Capture the cell that displays the provided text and extract its (X, Y) central coordinate. 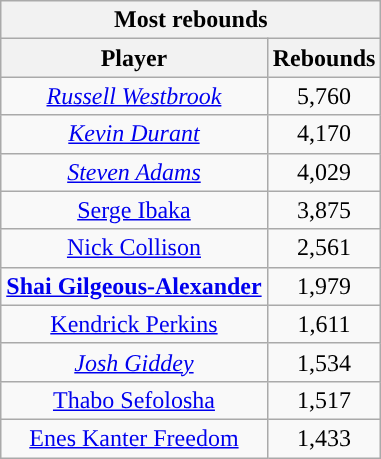
Rebounds (324, 58)
4,170 (324, 134)
1,534 (324, 362)
2,561 (324, 248)
Russell Westbrook (134, 96)
Nick Collison (134, 248)
Player (134, 58)
1,433 (324, 438)
Josh Giddey (134, 362)
Serge Ibaka (134, 210)
Steven Adams (134, 172)
1,517 (324, 400)
Thabo Sefolosha (134, 400)
3,875 (324, 210)
4,029 (324, 172)
Kendrick Perkins (134, 324)
1,611 (324, 324)
Kevin Durant (134, 134)
1,979 (324, 286)
Most rebounds (191, 20)
5,760 (324, 96)
Shai Gilgeous-Alexander (134, 286)
Enes Kanter Freedom (134, 438)
